Capture the cell that displays the provided text and extract its (x, y) central coordinate. 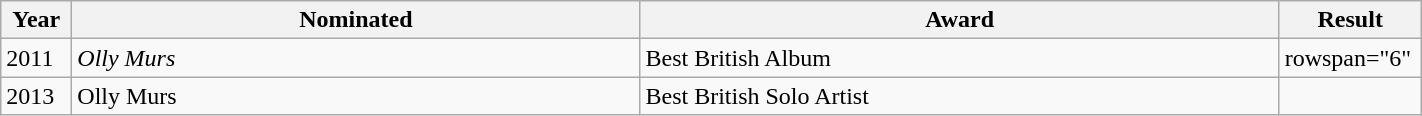
2011 (36, 58)
Best British Album (960, 58)
Year (36, 20)
2013 (36, 96)
Nominated (356, 20)
Award (960, 20)
Result (1350, 20)
rowspan="6" (1350, 58)
Best British Solo Artist (960, 96)
